Output the [X, Y] coordinate of the center of the cell containing the given text.  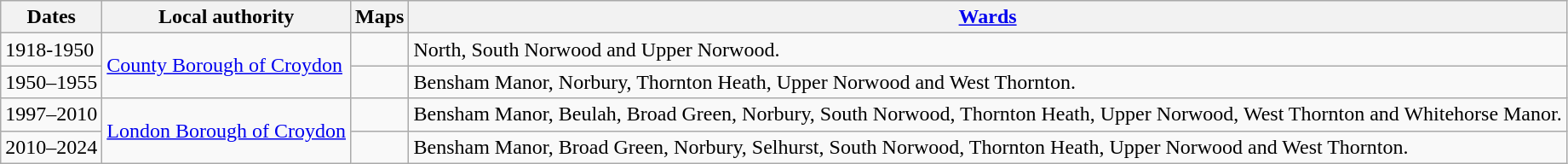
1997–2010 [51, 114]
1950–1955 [51, 82]
Wards [988, 17]
Maps [380, 17]
County Borough of Croydon [227, 66]
Local authority [227, 17]
Bensham Manor, Beulah, Broad Green, Norbury, South Norwood, Thornton Heath, Upper Norwood, West Thornton and Whitehorse Manor. [988, 114]
London Borough of Croydon [227, 131]
Dates [51, 17]
Bensham Manor, Broad Green, Norbury, Selhurst, South Norwood, Thornton Heath, Upper Norwood and West Thornton. [988, 147]
1918-1950 [51, 50]
Bensham Manor, Norbury, Thornton Heath, Upper Norwood and West Thornton. [988, 82]
North, South Norwood and Upper Norwood. [988, 50]
2010–2024 [51, 147]
